Provide the [x, y] coordinate of the cell's center where the given text is located.  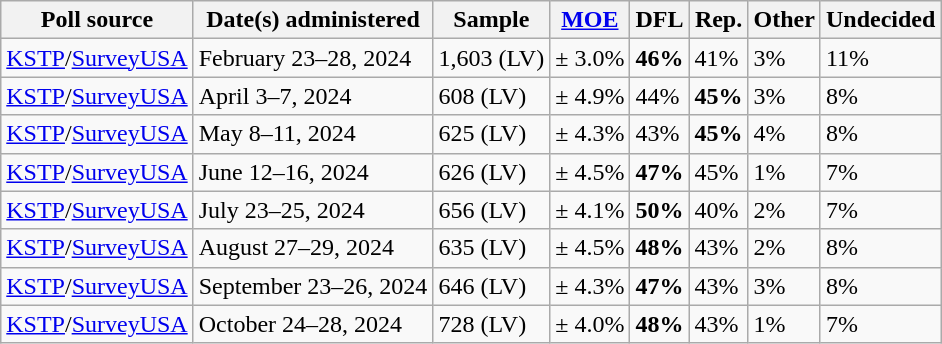
Other [784, 20]
August 27–29, 2024 [313, 248]
728 (LV) [492, 324]
40% [718, 210]
656 (LV) [492, 210]
July 23–25, 2024 [313, 210]
Sample [492, 20]
4% [784, 134]
Poll source [97, 20]
April 3–7, 2024 [313, 96]
41% [718, 58]
Date(s) administered [313, 20]
± 3.0% [590, 58]
44% [660, 96]
MOE [590, 20]
635 (LV) [492, 248]
Undecided [880, 20]
October 24–28, 2024 [313, 324]
± 4.1% [590, 210]
625 (LV) [492, 134]
± 4.9% [590, 96]
608 (LV) [492, 96]
646 (LV) [492, 286]
1,603 (LV) [492, 58]
September 23–26, 2024 [313, 286]
DFL [660, 20]
46% [660, 58]
February 23–28, 2024 [313, 58]
11% [880, 58]
May 8–11, 2024 [313, 134]
June 12–16, 2024 [313, 172]
± 4.0% [590, 324]
50% [660, 210]
626 (LV) [492, 172]
Rep. [718, 20]
